Return (x, y) of the center of cell containing provided text 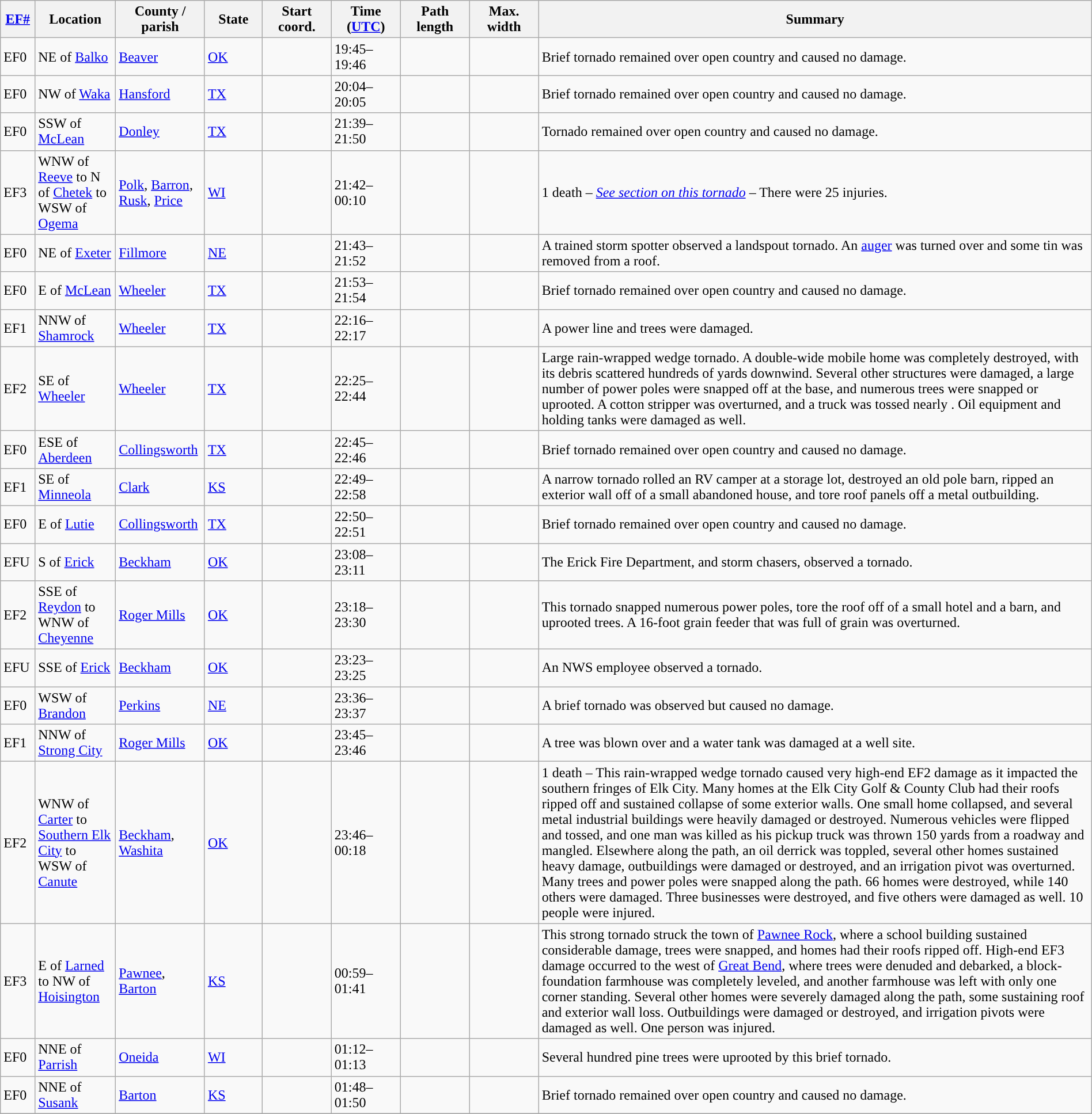
WSW of Brandon (75, 706)
Perkins (160, 706)
NNE of Susank (75, 1095)
Max. width (504, 20)
E of Lutie (75, 524)
NNW of Shamrock (75, 328)
SSE of Erick (75, 668)
NNW of Strong City (75, 743)
Several hundred pine trees were uprooted by this brief tornado. (815, 1057)
NE of Exeter (75, 253)
23:23–23:25 (366, 668)
Path length (435, 20)
Time (UTC) (366, 20)
Pawnee, Barton (160, 981)
23:36–23:37 (366, 706)
23:46–00:18 (366, 843)
22:45–22:46 (366, 449)
Donley (160, 131)
19:45–19:46 (366, 56)
State (233, 20)
S of Erick (75, 562)
The Erick Fire Department, and storm chasers, observed a tornado. (815, 562)
NE of Balko (75, 56)
SE of Wheeler (75, 389)
NNE of Parrish (75, 1057)
23:45–23:46 (366, 743)
ESE of Aberdeen (75, 449)
00:59–01:41 (366, 981)
Beaver (160, 56)
An NWS employee observed a tornado. (815, 668)
21:42–00:10 (366, 192)
21:43–21:52 (366, 253)
SE of Minneola (75, 487)
A power line and trees were damaged. (815, 328)
SSE of Reydon to WNW of Cheyenne (75, 615)
WNW of Reeve to N of Chetek to WSW of Ogema (75, 192)
21:39–21:50 (366, 131)
23:08–23:11 (366, 562)
Clark (160, 487)
Barton (160, 1095)
Fillmore (160, 253)
A tree was blown over and a water tank was damaged at a well site. (815, 743)
County / parish (160, 20)
22:50–22:51 (366, 524)
1 death – See section on this tornado – There were 25 injuries. (815, 192)
SSW of McLean (75, 131)
Summary (815, 20)
Oneida (160, 1057)
22:25–22:44 (366, 389)
EF# (18, 20)
NW of Waka (75, 94)
22:49–22:58 (366, 487)
Tornado remained over open country and caused no damage. (815, 131)
01:48–01:50 (366, 1095)
21:53–21:54 (366, 290)
20:04–20:05 (366, 94)
WNW of Carter to Southern Elk City to WSW of Canute (75, 843)
E of McLean (75, 290)
A brief tornado was observed but caused no damage. (815, 706)
E of Larned to NW of Hoisington (75, 981)
Polk, Barron, Rusk, Price (160, 192)
Location (75, 20)
A trained storm spotter observed a landspout tornado. An auger was turned over and some tin was removed from a roof. (815, 253)
01:12–01:13 (366, 1057)
Beckham, Washita (160, 843)
Start coord. (297, 20)
23:18–23:30 (366, 615)
22:16–22:17 (366, 328)
Hansford (160, 94)
